Determine the [X, Y] coordinate at the center of the cell enclosing the given text.  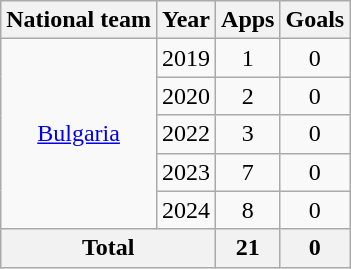
Total [108, 248]
Apps [248, 20]
National team [79, 20]
7 [248, 172]
2020 [186, 96]
2023 [186, 172]
Year [186, 20]
2022 [186, 134]
Bulgaria [79, 134]
8 [248, 210]
1 [248, 58]
Goals [315, 20]
3 [248, 134]
2019 [186, 58]
21 [248, 248]
2024 [186, 210]
2 [248, 96]
